For the text-containing cell, return its midpoint in (X, Y) coordinate format. 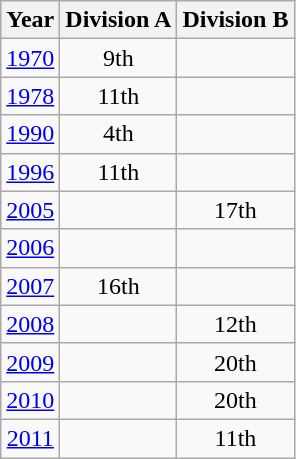
Division A (118, 20)
2008 (30, 324)
2009 (30, 362)
2010 (30, 400)
1996 (30, 172)
Division B (236, 20)
2011 (30, 438)
1970 (30, 58)
12th (236, 324)
Year (30, 20)
4th (118, 134)
2007 (30, 286)
2006 (30, 248)
1978 (30, 96)
16th (118, 286)
1990 (30, 134)
9th (118, 58)
17th (236, 210)
2005 (30, 210)
